Identify which cell holds the provided text, then report its [x, y] central coordinate. 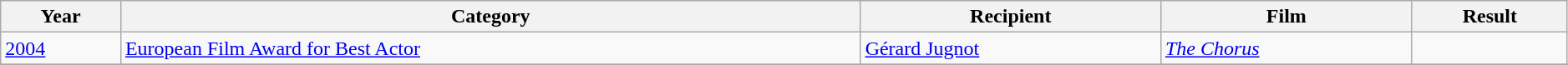
The Chorus [1286, 48]
Gérard Jugnot [1011, 48]
Category [490, 17]
2004 [61, 48]
Result [1489, 17]
Year [61, 17]
European Film Award for Best Actor [490, 48]
Film [1286, 17]
Recipient [1011, 17]
